Output the [x, y] coordinate of the center of the cell containing the given text.  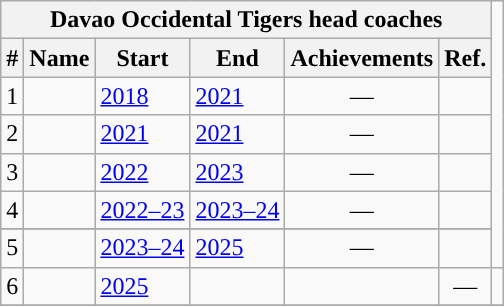
2018 [142, 96]
2 [12, 134]
Achievements [362, 58]
6 [12, 286]
2022 [142, 172]
Davao Occidental Tigers head coaches [246, 20]
5 [12, 248]
2023 [238, 172]
2022–23 [142, 210]
# [12, 58]
4 [12, 210]
Name [60, 58]
3 [12, 172]
1 [12, 96]
Ref. [466, 58]
End [238, 58]
Start [142, 58]
